Detect which cell encompasses the target text, then output its (x, y) center coordinate. 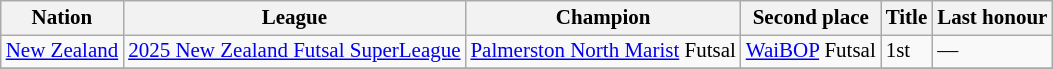
2025 New Zealand Futsal SuperLeague (294, 52)
Nation (62, 18)
1st (907, 52)
Title (907, 18)
League (294, 18)
Palmerston North Marist Futsal (602, 52)
Champion (602, 18)
— (992, 52)
New Zealand (62, 52)
WaiBOP Futsal (811, 52)
Second place (811, 18)
Last honour (992, 18)
